From the cell containing the given text, extract its center point as (x, y) coordinate. 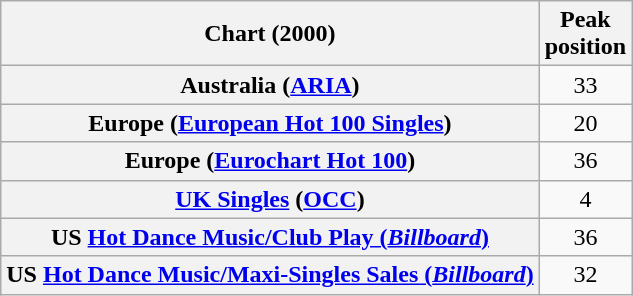
Europe (Eurochart Hot 100) (270, 161)
4 (585, 199)
US Hot Dance Music/Club Play (Billboard) (270, 237)
33 (585, 85)
20 (585, 123)
Peakposition (585, 34)
32 (585, 275)
US Hot Dance Music/Maxi-Singles Sales (Billboard) (270, 275)
Europe (European Hot 100 Singles) (270, 123)
Australia (ARIA) (270, 85)
Chart (2000) (270, 34)
UK Singles (OCC) (270, 199)
